Capture the cell that displays the provided text and extract its [X, Y] central coordinate. 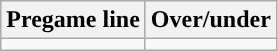
Pregame line [74, 20]
Over/under [210, 20]
